Capture the cell that displays the provided text and extract its (x, y) central coordinate. 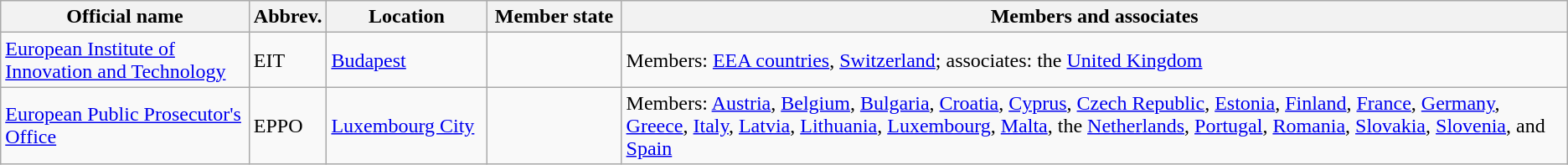
European Institute of Innovation and Technology (126, 60)
EIT (288, 60)
European Public Prosecutor's Office (126, 126)
Official name (126, 17)
Budapest (407, 60)
Members: EEA countries, Switzerland; associates: the United Kingdom (1094, 60)
Abbrev. (288, 17)
EPPO (288, 126)
Luxembourg City (407, 126)
Location (407, 17)
Member state (554, 17)
Members and associates (1094, 17)
